Scan for the cell matching the given text and deliver its (X, Y) coordinate at center. 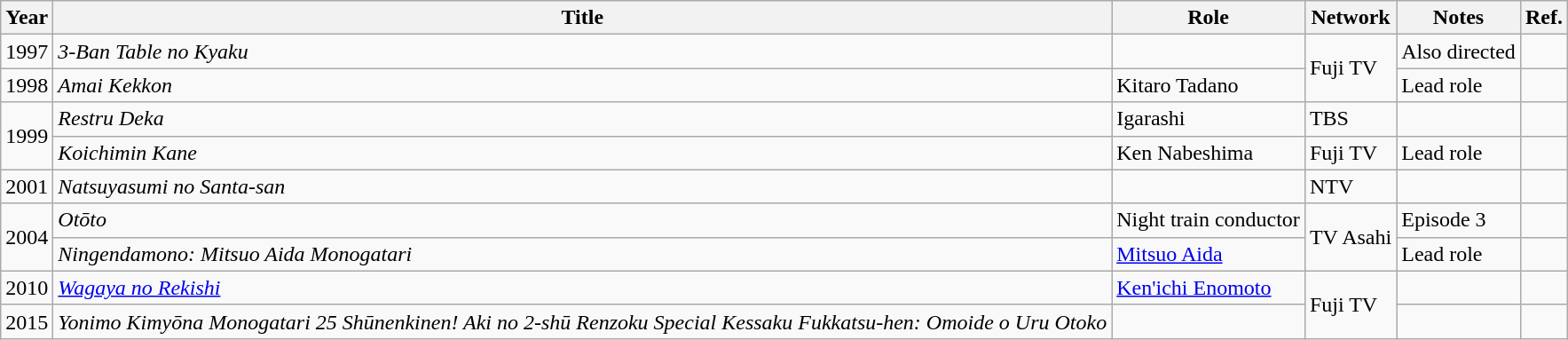
Night train conductor (1209, 220)
Notes (1459, 18)
Role (1209, 18)
1998 (27, 85)
2001 (27, 186)
Otōto (582, 220)
Title (582, 18)
NTV (1351, 186)
Ningendamono: Mitsuo Aida Monogatari (582, 254)
3-Ban Table no Kyaku (582, 51)
Wagaya no Rekishi (582, 288)
2010 (27, 288)
1997 (27, 51)
Mitsuo Aida (1209, 254)
Episode 3 (1459, 220)
Ken Nabeshima (1209, 153)
TV Asahi (1351, 237)
Year (27, 18)
Amai Kekkon (582, 85)
2015 (27, 321)
2004 (27, 237)
1999 (27, 136)
Also directed (1459, 51)
Yonimo Kimyōna Monogatari 25 Shūnenkinen! Aki no 2-shū Renzoku Special Kessaku Fukkatsu-hen: Omoide o Uru Otoko (582, 321)
Koichimin Kane (582, 153)
Ref. (1544, 18)
TBS (1351, 119)
Restru Deka (582, 119)
Igarashi (1209, 119)
Network (1351, 18)
Natsuyasumi no Santa-san (582, 186)
Ken'ichi Enomoto (1209, 288)
Kitaro Tadano (1209, 85)
